Provide the (X, Y) coordinate of the cell's center where the given text is located.  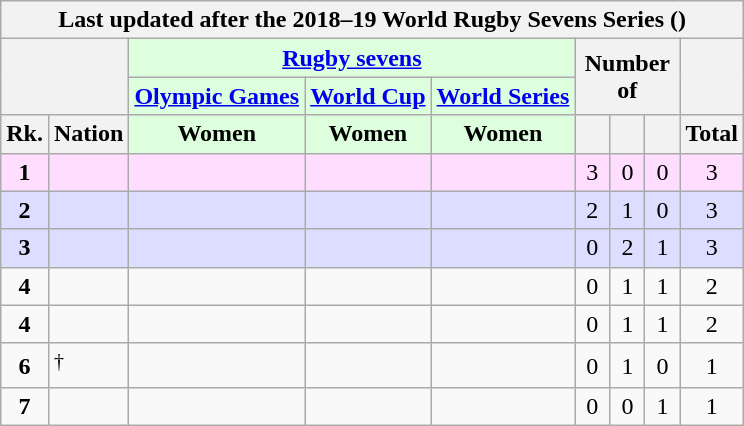
Last updated after the 2018–19 World Rugby Sevens Series () (372, 20)
7 (25, 407)
Nation (88, 134)
Number of (628, 77)
6 (25, 366)
Olympic Games (217, 96)
† (88, 366)
Rk. (25, 134)
World Cup (368, 96)
Rugby sevens (352, 58)
Total (712, 134)
World Series (503, 96)
